Capture the cell that displays the provided text and extract its (x, y) central coordinate. 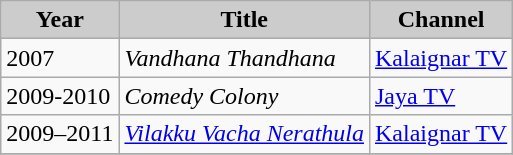
Year (60, 20)
Jaya TV (440, 96)
Channel (440, 20)
Vandhana Thandhana (244, 58)
2007 (60, 58)
Vilakku Vacha Nerathula (244, 134)
Title (244, 20)
Comedy Colony (244, 96)
2009-2010 (60, 96)
2009–2011 (60, 134)
